Capture the cell that displays the provided text and extract its (X, Y) central coordinate. 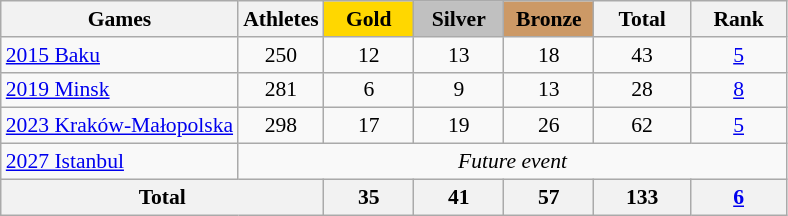
133 (642, 197)
18 (549, 55)
Silver (459, 19)
8 (738, 90)
35 (369, 197)
57 (549, 197)
26 (549, 126)
Games (120, 19)
Athletes (281, 19)
281 (281, 90)
Future event (512, 162)
298 (281, 126)
17 (369, 126)
19 (459, 126)
Bronze (549, 19)
41 (459, 197)
2027 Istanbul (120, 162)
250 (281, 55)
2015 Baku (120, 55)
28 (642, 90)
Rank (738, 19)
Gold (369, 19)
9 (459, 90)
43 (642, 55)
2023 Kraków-Małopolska (120, 126)
2019 Minsk (120, 90)
62 (642, 126)
12 (369, 55)
